Identify which cell holds the provided text, then report its (x, y) central coordinate. 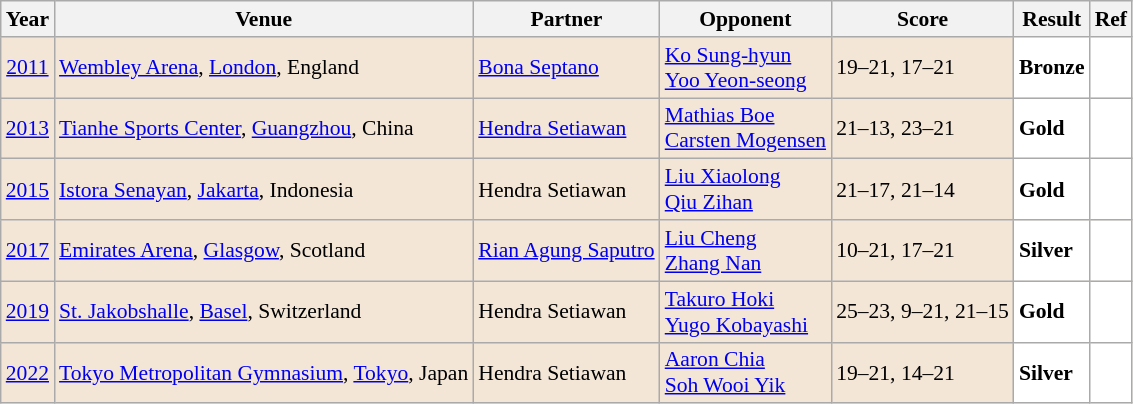
25–23, 9–21, 21–15 (922, 312)
2022 (28, 372)
Bronze (1052, 68)
Mathias Boe Carsten Mogensen (746, 128)
Tokyo Metropolitan Gymnasium, Tokyo, Japan (264, 372)
Bona Septano (566, 68)
Ref (1111, 19)
Aaron Chia Soh Wooi Yik (746, 372)
19–21, 17–21 (922, 68)
St. Jakobshalle, Basel, Switzerland (264, 312)
21–13, 23–21 (922, 128)
2013 (28, 128)
Liu Cheng Zhang Nan (746, 250)
Liu Xiaolong Qiu Zihan (746, 190)
Result (1052, 19)
Venue (264, 19)
10–21, 17–21 (922, 250)
2017 (28, 250)
Score (922, 19)
Opponent (746, 19)
Rian Agung Saputro (566, 250)
21–17, 21–14 (922, 190)
Year (28, 19)
Wembley Arena, London, England (264, 68)
Emirates Arena, Glasgow, Scotland (264, 250)
2011 (28, 68)
Tianhe Sports Center, Guangzhou, China (264, 128)
Istora Senayan, Jakarta, Indonesia (264, 190)
2015 (28, 190)
Ko Sung-hyun Yoo Yeon-seong (746, 68)
19–21, 14–21 (922, 372)
Partner (566, 19)
2019 (28, 312)
Takuro Hoki Yugo Kobayashi (746, 312)
